Search for the cell housing the specified text and yield its (x, y) center coordinate. 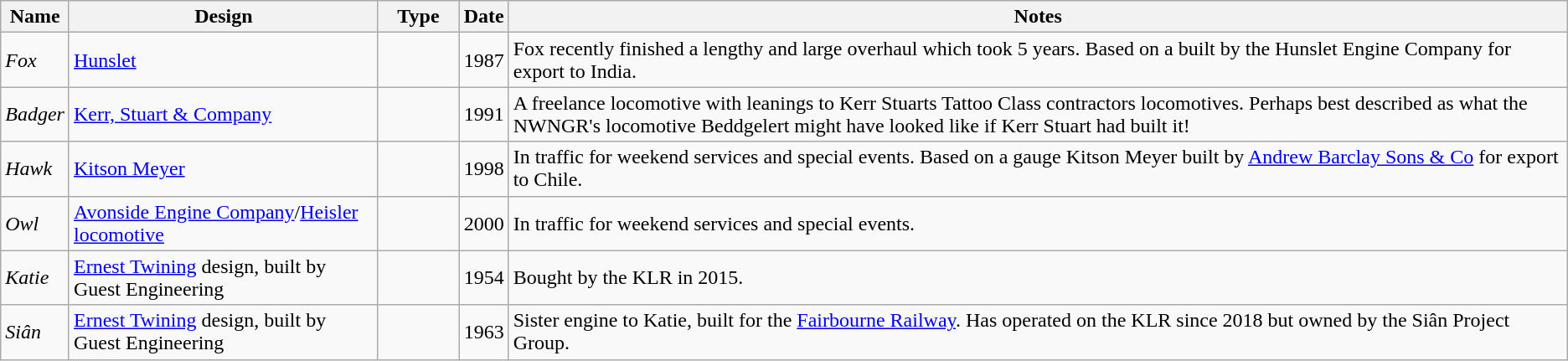
Badger (35, 114)
Bought by the KLR in 2015. (1038, 278)
Hawk (35, 169)
Fox recently finished a lengthy and large overhaul which took 5 years. Based on a built by the Hunslet Engine Company for export to India. (1038, 60)
Design (223, 17)
Avonside Engine Company/Heisler locomotive (223, 223)
1998 (484, 169)
1991 (484, 114)
Notes (1038, 17)
Type (419, 17)
Date (484, 17)
Sister engine to Katie, built for the Fairbourne Railway. Has operated on the KLR since 2018 but owned by the Siân Project Group. (1038, 332)
In traffic for weekend services and special events. (1038, 223)
Owl (35, 223)
Name (35, 17)
1987 (484, 60)
Kitson Meyer (223, 169)
1963 (484, 332)
1954 (484, 278)
Kerr, Stuart & Company (223, 114)
In traffic for weekend services and special events. Based on a gauge Kitson Meyer built by Andrew Barclay Sons & Co for export to Chile. (1038, 169)
2000 (484, 223)
Hunslet (223, 60)
Katie (35, 278)
Fox (35, 60)
Siân (35, 332)
